Provide the (x, y) coordinate of the cell's center where the given text is located.  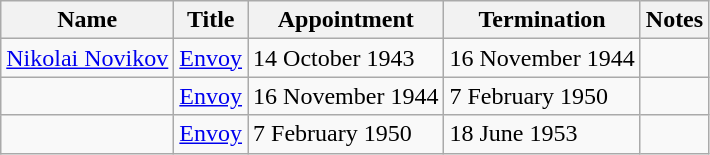
Title (211, 20)
Appointment (346, 20)
Nikolai Novikov (88, 58)
Name (88, 20)
Termination (542, 20)
18 June 1953 (542, 134)
Notes (674, 20)
14 October 1943 (346, 58)
